Find where the given text appears and provide that cell's center as [x, y] coordinate. 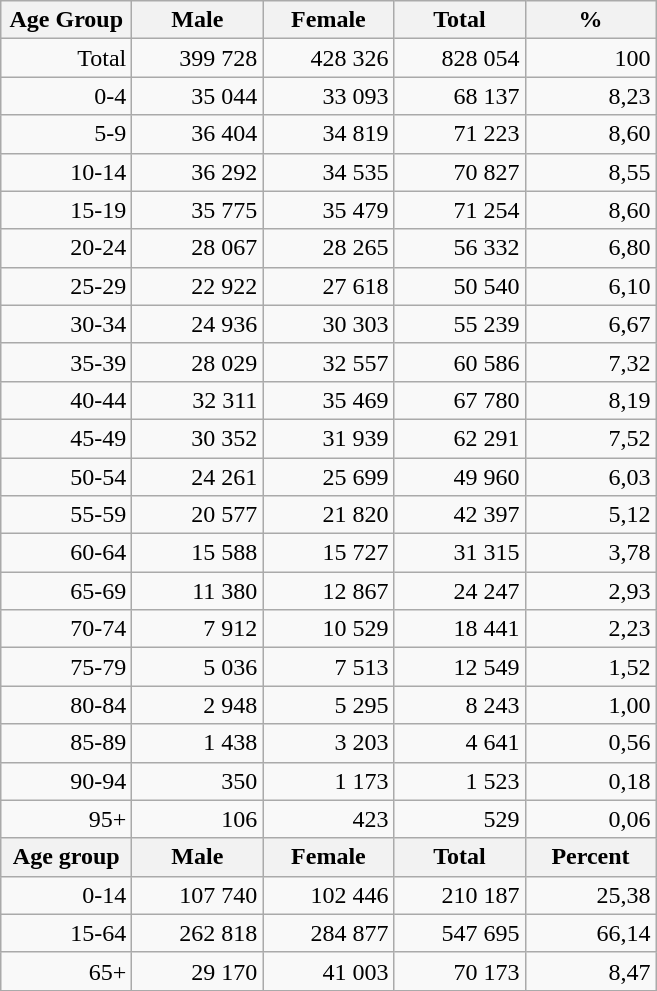
5-9 [66, 134]
70 173 [460, 971]
529 [460, 819]
28 067 [198, 248]
210 187 [460, 895]
7 513 [328, 667]
22 922 [198, 286]
0-4 [66, 96]
65-69 [66, 591]
60-64 [66, 553]
3,78 [590, 553]
8,19 [590, 400]
36 404 [198, 134]
75-79 [66, 667]
7,32 [590, 362]
71 223 [460, 134]
1 523 [460, 781]
0,18 [590, 781]
Age group [66, 857]
15 727 [328, 553]
36 292 [198, 172]
29 170 [198, 971]
62 291 [460, 438]
31 939 [328, 438]
12 549 [460, 667]
95+ [66, 819]
25,38 [590, 895]
6,03 [590, 477]
21 820 [328, 515]
15 588 [198, 553]
5 036 [198, 667]
34 535 [328, 172]
Age Group [66, 20]
40-44 [66, 400]
28 029 [198, 362]
107 740 [198, 895]
71 254 [460, 210]
50-54 [66, 477]
8 243 [460, 705]
66,14 [590, 933]
428 326 [328, 58]
102 446 [328, 895]
1,52 [590, 667]
25 699 [328, 477]
35 469 [328, 400]
106 [198, 819]
7,52 [590, 438]
35 044 [198, 96]
45-49 [66, 438]
Percent [590, 857]
10-14 [66, 172]
6,80 [590, 248]
1 438 [198, 743]
18 441 [460, 629]
90-94 [66, 781]
80-84 [66, 705]
2 948 [198, 705]
8,55 [590, 172]
34 819 [328, 134]
42 397 [460, 515]
0,56 [590, 743]
423 [328, 819]
1,00 [590, 705]
2,93 [590, 591]
0,06 [590, 819]
5,12 [590, 515]
828 054 [460, 58]
49 960 [460, 477]
3 203 [328, 743]
6,10 [590, 286]
24 247 [460, 591]
32 311 [198, 400]
30 352 [198, 438]
350 [198, 781]
31 315 [460, 553]
68 137 [460, 96]
20 577 [198, 515]
20-24 [66, 248]
399 728 [198, 58]
70-74 [66, 629]
6,67 [590, 324]
4 641 [460, 743]
12 867 [328, 591]
50 540 [460, 286]
% [590, 20]
85-89 [66, 743]
27 618 [328, 286]
5 295 [328, 705]
60 586 [460, 362]
11 380 [198, 591]
30-34 [66, 324]
65+ [66, 971]
28 265 [328, 248]
70 827 [460, 172]
7 912 [198, 629]
15-64 [66, 933]
8,47 [590, 971]
35 479 [328, 210]
67 780 [460, 400]
56 332 [460, 248]
8,23 [590, 96]
0-14 [66, 895]
547 695 [460, 933]
30 303 [328, 324]
284 877 [328, 933]
262 818 [198, 933]
35 775 [198, 210]
32 557 [328, 362]
25-29 [66, 286]
41 003 [328, 971]
35-39 [66, 362]
24 936 [198, 324]
55-59 [66, 515]
15-19 [66, 210]
10 529 [328, 629]
55 239 [460, 324]
1 173 [328, 781]
100 [590, 58]
33 093 [328, 96]
2,23 [590, 629]
24 261 [198, 477]
